Capture the cell that displays the provided text and extract its [x, y] central coordinate. 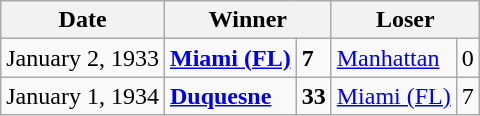
January 2, 1933 [83, 58]
January 1, 1934 [83, 96]
33 [314, 96]
0 [468, 58]
Manhattan [394, 58]
Date [83, 20]
Winner [248, 20]
Duquesne [230, 96]
Loser [405, 20]
